Output the [X, Y] coordinate of the center of the cell containing the given text.  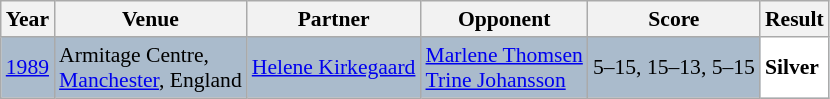
Silver [794, 68]
Result [794, 19]
Armitage Centre,Manchester, England [150, 68]
1989 [28, 68]
Partner [334, 19]
Year [28, 19]
Helene Kirkegaard [334, 68]
Venue [150, 19]
Score [674, 19]
5–15, 15–13, 5–15 [674, 68]
Opponent [504, 19]
Marlene Thomsen Trine Johansson [504, 68]
